Scan for the cell matching the given text and deliver its (x, y) coordinate at center. 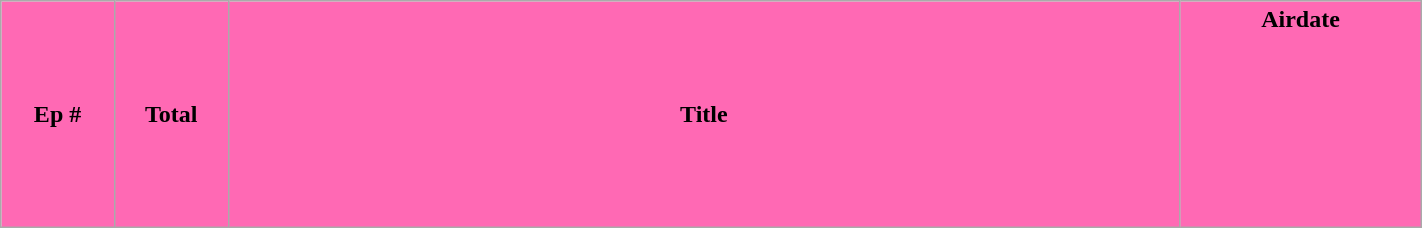
Title (704, 114)
Airdate (1300, 114)
Total (171, 114)
Ep # (58, 114)
